Identify which cell holds the provided text, then report its (x, y) central coordinate. 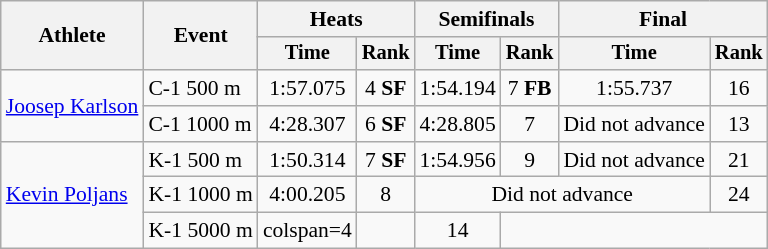
C-1 1000 m (200, 124)
Semifinals (486, 19)
Event (200, 36)
Final (662, 19)
Kevin Poljans (72, 196)
Athlete (72, 36)
9 (530, 160)
K-1 1000 m (200, 195)
7 (530, 124)
4:00.205 (308, 195)
14 (457, 231)
1:55.737 (634, 88)
7 SF (386, 160)
1:57.075 (308, 88)
K-1 500 m (200, 160)
6 SF (386, 124)
7 FB (530, 88)
13 (739, 124)
Heats (336, 19)
colspan=4 (308, 231)
21 (739, 160)
16 (739, 88)
C-1 500 m (200, 88)
1:50.314 (308, 160)
8 (386, 195)
K-1 5000 m (200, 231)
24 (739, 195)
1:54.194 (457, 88)
4:28.307 (308, 124)
4 SF (386, 88)
1:54.956 (457, 160)
Joosep Karlson (72, 106)
4:28.805 (457, 124)
